Determine the (x, y) coordinate at the center of the cell enclosing the given text.  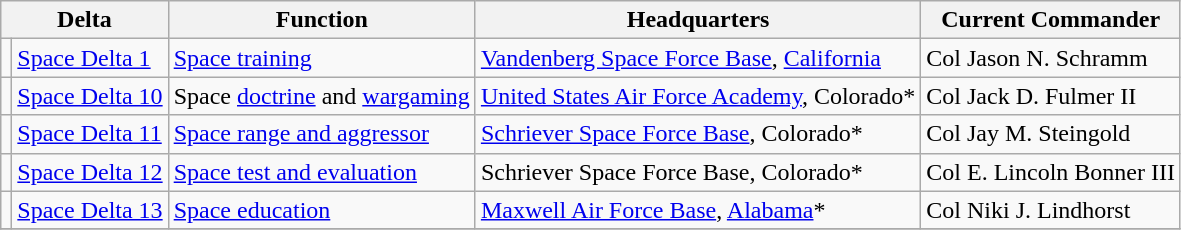
Space test and evaluation (322, 172)
Col E. Lincoln Bonner III (1051, 172)
Space education (322, 210)
Col Jack D. Fulmer II (1051, 96)
Space Delta 10 (90, 96)
United States Air Force Academy, Colorado* (698, 96)
Function (322, 20)
Headquarters (698, 20)
Space range and aggressor (322, 134)
Vandenberg Space Force Base, California (698, 58)
Col Niki J. Lindhorst (1051, 210)
Space Delta 12 (90, 172)
Space Delta 11 (90, 134)
Space doctrine and wargaming (322, 96)
Maxwell Air Force Base, Alabama* (698, 210)
Space training (322, 58)
Current Commander (1051, 20)
Space Delta 1 (90, 58)
Space Delta 13 (90, 210)
Col Jason N. Schramm (1051, 58)
Col Jay M. Steingold (1051, 134)
Delta (84, 20)
